From the cell containing the given text, extract its center point as (x, y) coordinate. 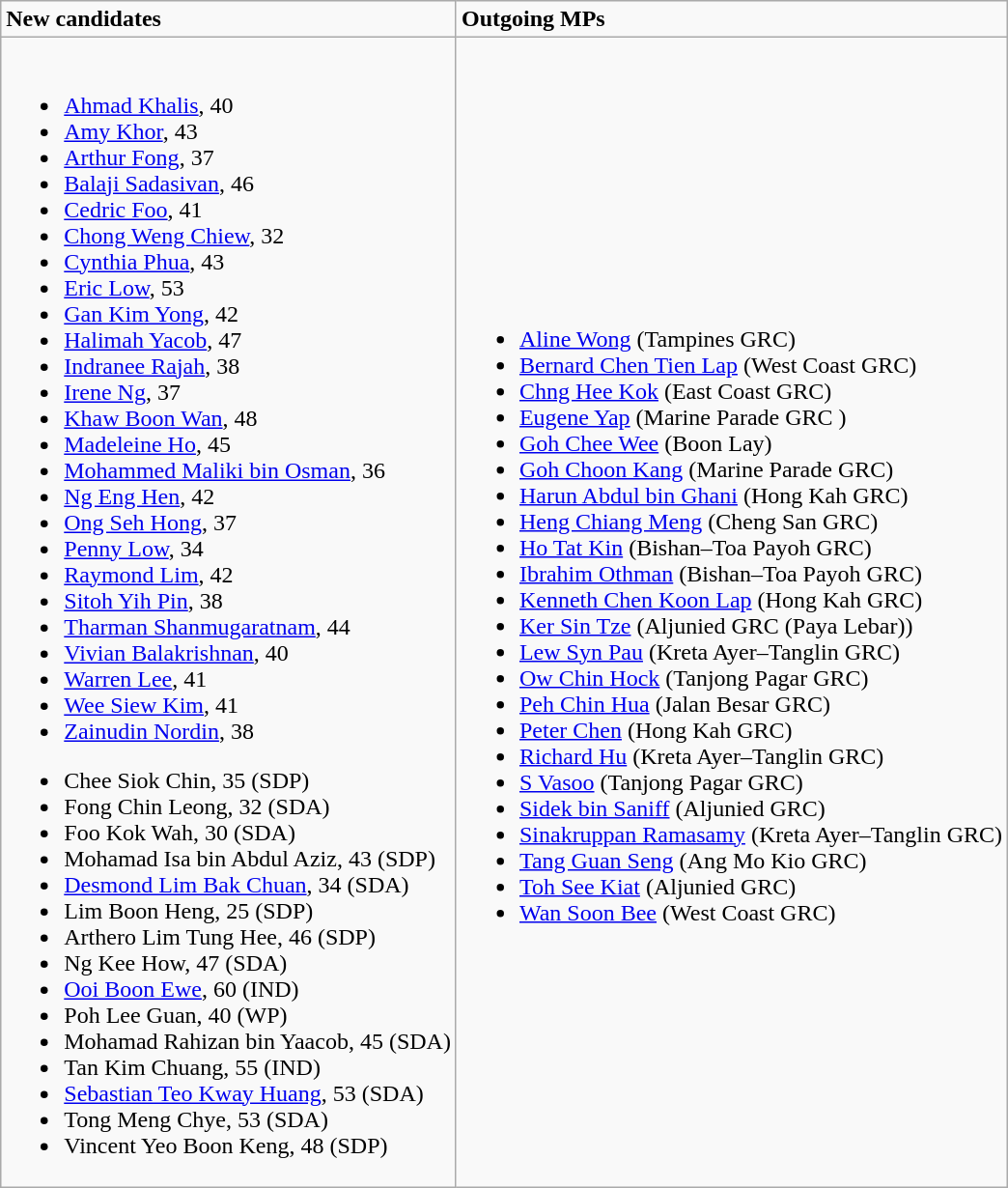
New candidates (229, 19)
Outgoing MPs (732, 19)
